For the text-containing cell, return its midpoint in [X, Y] coordinate format. 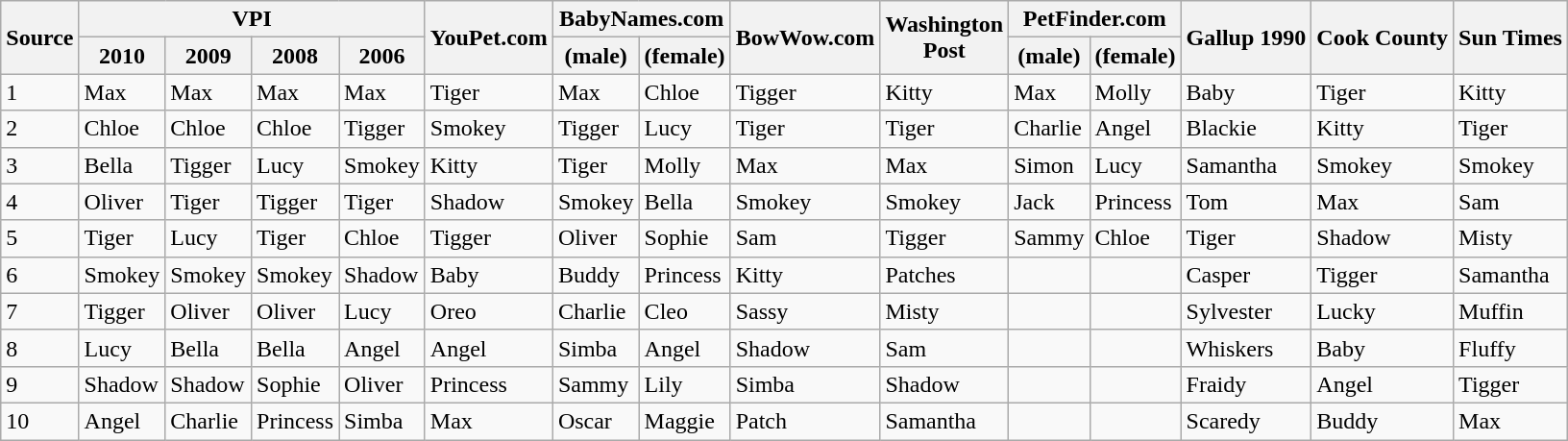
9 [40, 384]
Sun Times [1510, 37]
10 [40, 421]
4 [40, 202]
Patches [944, 275]
Maggie [684, 421]
2008 [296, 56]
WashingtonPost [944, 37]
Patch [805, 421]
1 [40, 92]
2009 [208, 56]
Lily [684, 384]
Lucky [1383, 311]
Blackie [1246, 129]
Gallup 1990 [1246, 37]
Simon [1049, 165]
BowWow.com [805, 37]
7 [40, 311]
Fraidy [1246, 384]
3 [40, 165]
BabyNames.com [642, 19]
Casper [1246, 275]
Muffin [1510, 311]
Sassy [805, 311]
Oscar [596, 421]
Cleo [684, 311]
Jack [1049, 202]
PetFinder.com [1095, 19]
Tom [1246, 202]
6 [40, 275]
Whiskers [1246, 348]
Sylvester [1246, 311]
2006 [382, 56]
Oreo [488, 311]
5 [40, 238]
2010 [122, 56]
2 [40, 129]
Fluffy [1510, 348]
Scaredy [1246, 421]
VPI [252, 19]
Source [40, 37]
Cook County [1383, 37]
8 [40, 348]
YouPet.com [488, 37]
